Provide the [X, Y] coordinate of the cell's center where the given text is located.  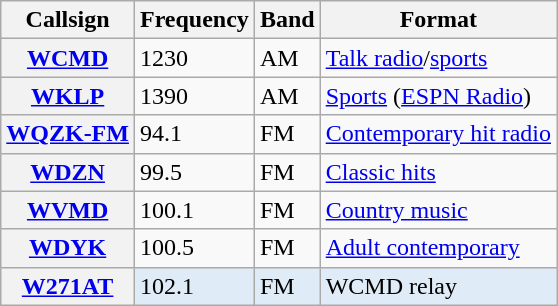
Classic hits [438, 172]
Adult contemporary [438, 248]
1230 [194, 58]
100.5 [194, 248]
100.1 [194, 210]
Band [287, 20]
WKLP [68, 96]
Format [438, 20]
WDZN [68, 172]
WCMD relay [438, 286]
Callsign [68, 20]
Contemporary hit radio [438, 134]
W271AT [68, 286]
99.5 [194, 172]
Talk radio/sports [438, 58]
1390 [194, 96]
WDYK [68, 248]
Frequency [194, 20]
WVMD [68, 210]
Sports (ESPN Radio) [438, 96]
WQZK-FM [68, 134]
94.1 [194, 134]
WCMD [68, 58]
102.1 [194, 286]
Country music [438, 210]
